Scan for the cell matching the given text and deliver its (X, Y) coordinate at center. 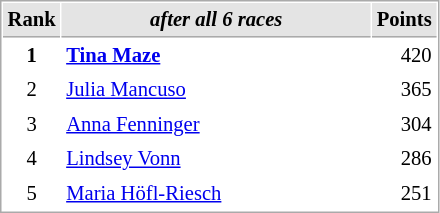
Maria Höfl-Riesch (216, 194)
3 (32, 124)
251 (404, 194)
after all 6 races (216, 20)
Tina Maze (216, 56)
Anna Fenninger (216, 124)
365 (404, 90)
Julia Mancuso (216, 90)
Points (404, 20)
286 (404, 158)
5 (32, 194)
304 (404, 124)
4 (32, 158)
2 (32, 90)
420 (404, 56)
1 (32, 56)
Rank (32, 20)
Lindsey Vonn (216, 158)
